Scan for the cell matching the given text and deliver its (x, y) coordinate at center. 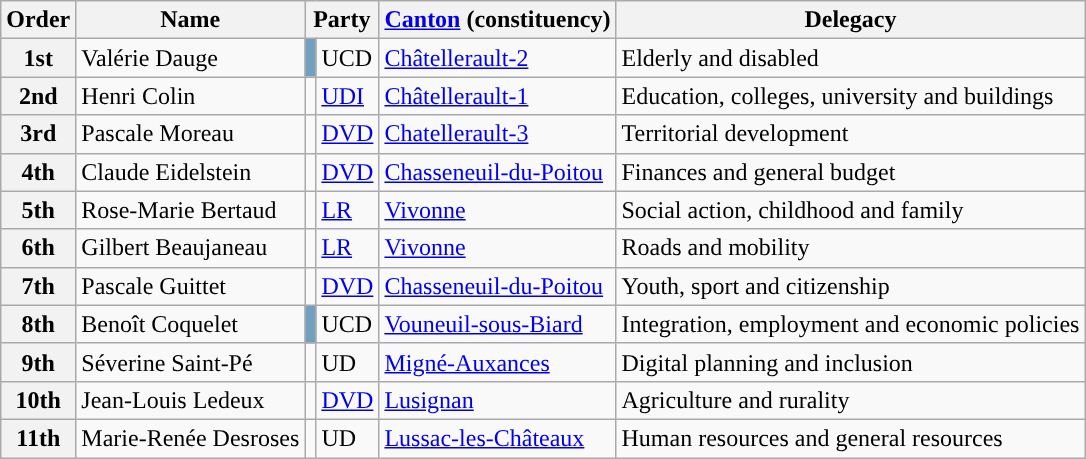
6th (38, 248)
Rose-Marie Bertaud (190, 210)
Vouneuil-sous-Biard (498, 324)
UDI (348, 96)
Lussac-les-Châteaux (498, 438)
Social action, childhood and family (850, 210)
Jean-Louis Ledeux (190, 400)
5th (38, 210)
11th (38, 438)
9th (38, 362)
Claude Eidelstein (190, 172)
2nd (38, 96)
Pascale Guittet (190, 286)
Benoît Coquelet (190, 324)
7th (38, 286)
Châtellerault-1 (498, 96)
Party (342, 20)
Châtellerault-2 (498, 58)
Migné-Auxances (498, 362)
Territorial development (850, 134)
3rd (38, 134)
Séverine Saint-Pé (190, 362)
Education, colleges, university and buildings (850, 96)
Elderly and disabled (850, 58)
4th (38, 172)
1st (38, 58)
Human resources and general resources (850, 438)
Lusignan (498, 400)
Chatellerault-3 (498, 134)
Henri Colin (190, 96)
Roads and mobility (850, 248)
Name (190, 20)
Canton (constituency) (498, 20)
Youth, sport and citizenship (850, 286)
10th (38, 400)
Agriculture and rurality (850, 400)
Integration, employment and economic policies (850, 324)
Order (38, 20)
Gilbert Beaujaneau (190, 248)
Delegacy (850, 20)
Valérie Dauge (190, 58)
8th (38, 324)
Digital planning and inclusion (850, 362)
Marie-Renée Desroses (190, 438)
Pascale Moreau (190, 134)
Finances and general budget (850, 172)
